Identify which cell holds the provided text, then report its [x, y] central coordinate. 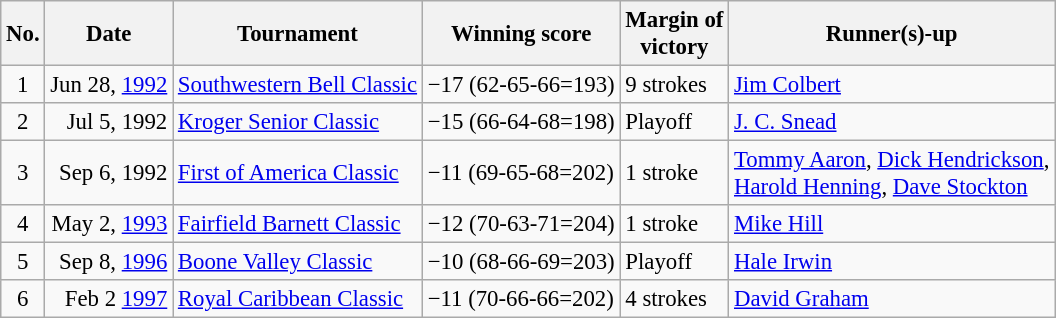
3 [23, 174]
2 [23, 122]
May 2, 1993 [109, 224]
−11 (69-65-68=202) [521, 174]
Royal Caribbean Classic [298, 299]
J. C. Snead [892, 122]
Jun 28, 1992 [109, 85]
No. [23, 34]
Fairfield Barnett Classic [298, 224]
Hale Irwin [892, 262]
Kroger Senior Classic [298, 122]
Date [109, 34]
David Graham [892, 299]
Runner(s)-up [892, 34]
4 strokes [674, 299]
6 [23, 299]
Sep 6, 1992 [109, 174]
Tournament [298, 34]
5 [23, 262]
Jim Colbert [892, 85]
Feb 2 1997 [109, 299]
4 [23, 224]
9 strokes [674, 85]
−12 (70-63-71=204) [521, 224]
Tommy Aaron, Dick Hendrickson, Harold Henning, Dave Stockton [892, 174]
Southwestern Bell Classic [298, 85]
Winning score [521, 34]
−17 (62-65-66=193) [521, 85]
−10 (68-66-69=203) [521, 262]
−15 (66-64-68=198) [521, 122]
1 [23, 85]
Margin ofvictory [674, 34]
Boone Valley Classic [298, 262]
−11 (70-66-66=202) [521, 299]
Mike Hill [892, 224]
Jul 5, 1992 [109, 122]
First of America Classic [298, 174]
Sep 8, 1996 [109, 262]
